Return (x, y) of the center of cell containing provided text 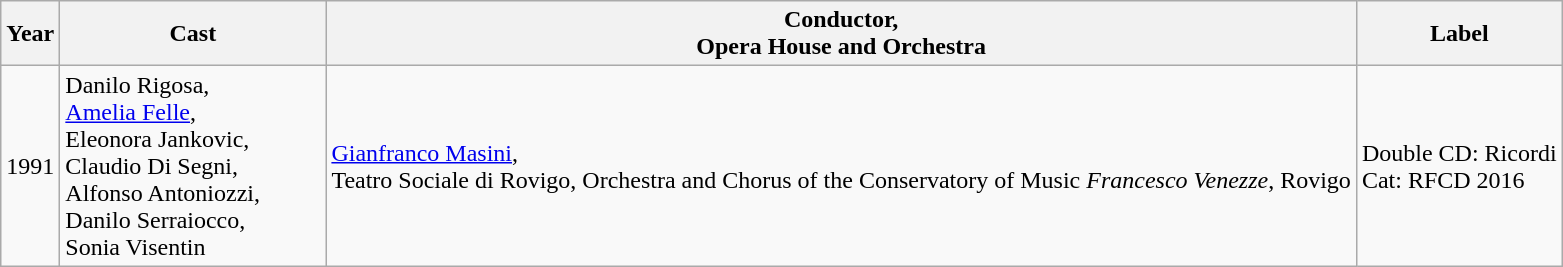
Conductor,Opera House and Orchestra (842, 34)
Double CD: RicordiCat: RFCD 2016 (1459, 166)
Danilo Rigosa,Amelia Felle,Eleonora Jankovic,Claudio Di Segni,Alfonso Antoniozzi,Danilo Serraiocco,Sonia Visentin (193, 166)
Label (1459, 34)
Year (30, 34)
Cast (193, 34)
Gianfranco Masini,Teatro Sociale di Rovigo, Orchestra and Chorus of the Conservatory of Music Francesco Venezze, Rovigo (842, 166)
1991 (30, 166)
